Scan for the cell matching the given text and deliver its (X, Y) coordinate at center. 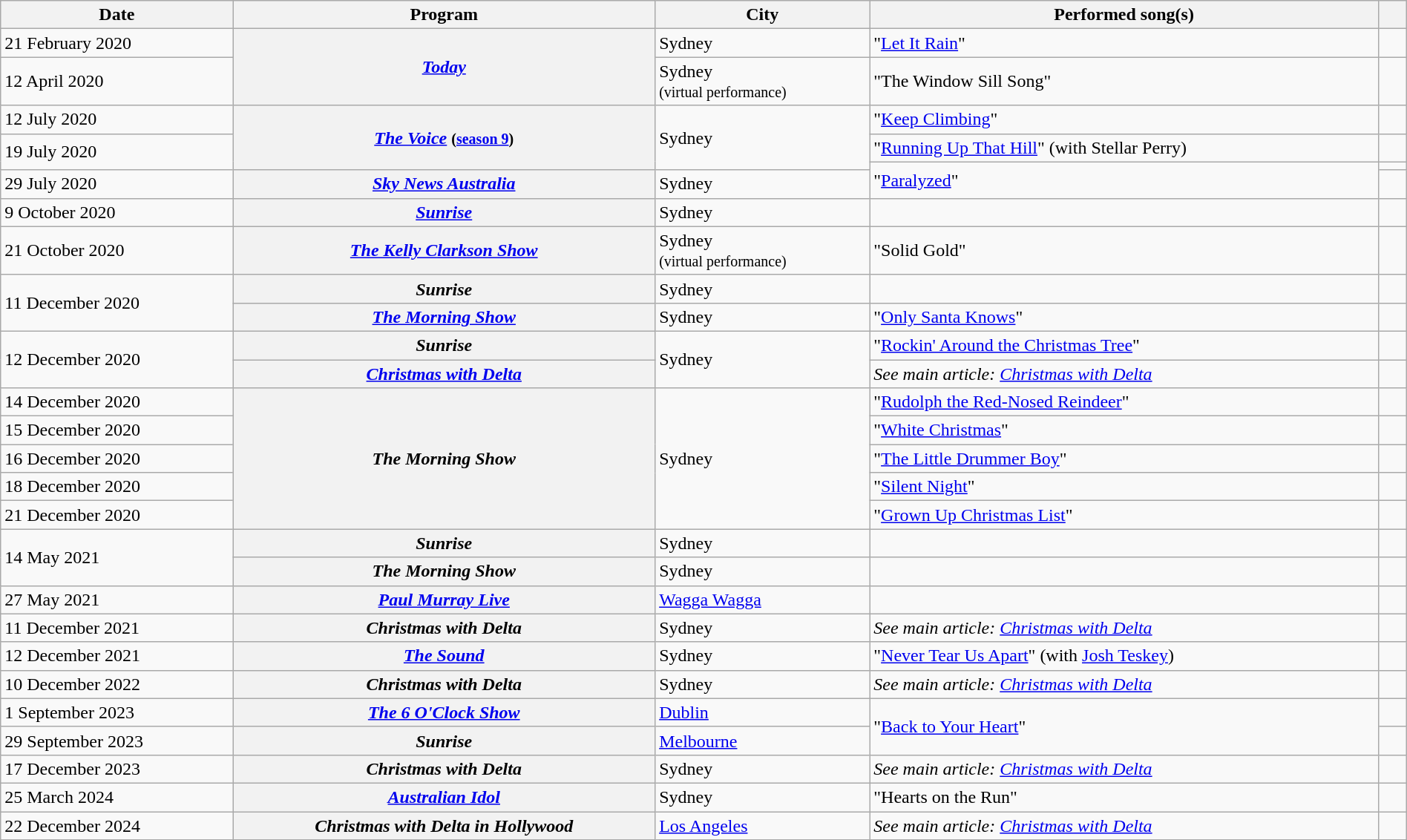
21 February 2020 (117, 43)
Sydney(virtual performance) (763, 82)
Date (117, 15)
The 6 O'Clock Show (444, 712)
Los Angeles (763, 826)
Sky News Australia (444, 184)
Australian Idol (444, 797)
27 May 2021 (117, 600)
25 March 2024 (117, 797)
11 December 2020 (117, 303)
11 December 2021 (117, 628)
"Silent Night" (1124, 487)
21 October 2020 (117, 251)
15 December 2020 (117, 430)
"Grown Up Christmas List" (1124, 515)
29 July 2020 (117, 184)
"Only Santa Knows" (1124, 317)
22 December 2024 (117, 826)
9 October 2020 (117, 212)
Today (444, 67)
Dublin (763, 712)
12 December 2021 (117, 656)
Program (444, 15)
"White Christmas" (1124, 430)
14 May 2021 (117, 557)
City (763, 15)
12 July 2020 (117, 119)
Wagga Wagga (763, 600)
"Let It Rain" (1124, 43)
"The Little Drummer Boy" (1124, 459)
The Voice (season 9) (444, 138)
"Paralyzed" (1124, 180)
"Solid Gold" (1124, 251)
12 December 2020 (117, 359)
"Rudolph the Red-Nosed Reindeer" (1124, 402)
Melbourne (763, 741)
"Never Tear Us Apart" (with Josh Teskey) (1124, 656)
12 April 2020 (117, 82)
The Sound (444, 656)
"Keep Climbing" (1124, 119)
Paul Murray Live (444, 600)
1 September 2023 (117, 712)
14 December 2020 (117, 402)
"Rockin' Around the Christmas Tree" (1124, 345)
21 December 2020 (117, 515)
The Kelly Clarkson Show (444, 251)
29 September 2023 (117, 741)
10 December 2022 (117, 684)
Performed song(s) (1124, 15)
19 July 2020 (117, 151)
"Back to Your Heart" (1124, 726)
"The Window Sill Song" (1124, 82)
"Hearts on the Run" (1124, 797)
18 December 2020 (117, 487)
17 December 2023 (117, 769)
16 December 2020 (117, 459)
Sydney (virtual performance) (763, 251)
Christmas with Delta in Hollywood (444, 826)
"Running Up That Hill" (with Stellar Perry) (1124, 148)
